Output the [X, Y] coordinate of the center of the cell containing the given text.  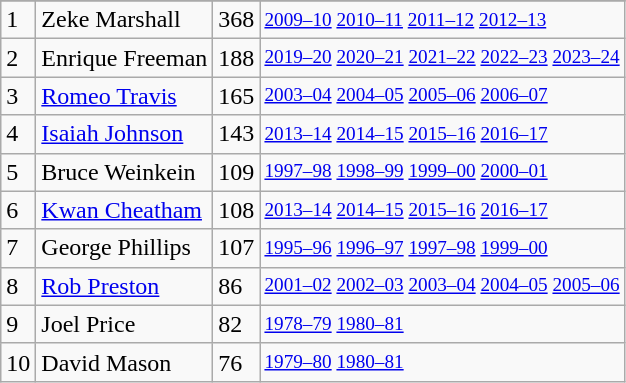
143 [236, 134]
Romeo Travis [124, 96]
108 [236, 210]
1 [18, 20]
Joel Price [124, 324]
109 [236, 172]
George Phillips [124, 248]
6 [18, 210]
2019–20 2020–21 2021–22 2022–23 2023–24 [442, 58]
107 [236, 248]
Kwan Cheatham [124, 210]
9 [18, 324]
2001–02 2002–03 2003–04 2004–05 2005–06 [442, 286]
188 [236, 58]
1995–96 1996–97 1997–98 1999–00 [442, 248]
Bruce Weinkein [124, 172]
Enrique Freeman [124, 58]
David Mason [124, 362]
10 [18, 362]
76 [236, 362]
2 [18, 58]
86 [236, 286]
8 [18, 286]
7 [18, 248]
82 [236, 324]
368 [236, 20]
1997–98 1998–99 1999–00 2000–01 [442, 172]
2003–04 2004–05 2005–06 2006–07 [442, 96]
1979–80 1980–81 [442, 362]
2009–10 2010–11 2011–12 2012–13 [442, 20]
4 [18, 134]
5 [18, 172]
Rob Preston [124, 286]
Zeke Marshall [124, 20]
165 [236, 96]
Isaiah Johnson [124, 134]
3 [18, 96]
1978–79 1980–81 [442, 324]
